Return the (x, y) coordinate for the center point of the cell that contains the specified text.  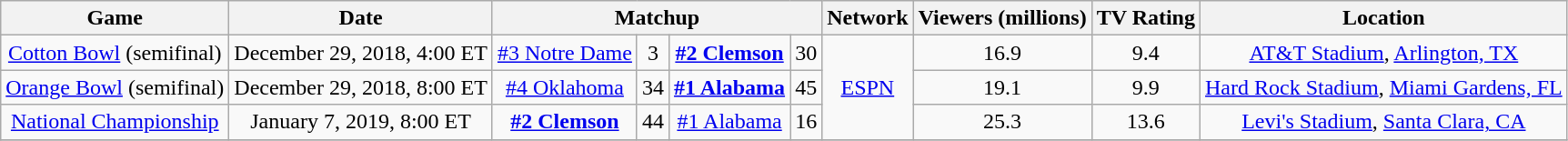
#4 Oklahoma (564, 87)
3 (653, 53)
44 (653, 122)
December 29, 2018, 4:00 ET (361, 53)
25.3 (1002, 122)
Network (868, 18)
December 29, 2018, 8:00 ET (361, 87)
AT&T Stadium, Arlington, TX (1384, 53)
ESPN (868, 87)
TV Rating (1146, 18)
#3 Notre Dame (564, 53)
16.9 (1002, 53)
Matchup (657, 18)
34 (653, 87)
Viewers (millions) (1002, 18)
Orange Bowl (semifinal) (115, 87)
Hard Rock Stadium, Miami Gardens, FL (1384, 87)
9.9 (1146, 87)
January 7, 2019, 8:00 ET (361, 122)
National Championship (115, 122)
30 (806, 53)
13.6 (1146, 122)
Game (115, 18)
9.4 (1146, 53)
19.1 (1002, 87)
Date (361, 18)
Cotton Bowl (semifinal) (115, 53)
Levi's Stadium, Santa Clara, CA (1384, 122)
Location (1384, 18)
16 (806, 122)
45 (806, 87)
